Identify which cell holds the provided text, then report its (X, Y) central coordinate. 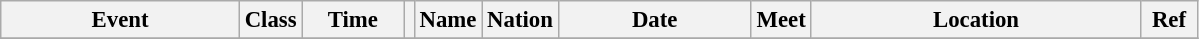
Meet (781, 20)
Nation (520, 20)
Ref (1169, 20)
Event (120, 20)
Time (353, 20)
Location (976, 20)
Class (270, 20)
Date (654, 20)
Name (448, 20)
